Return the (x, y) coordinate for the center point of the cell that contains the specified text.  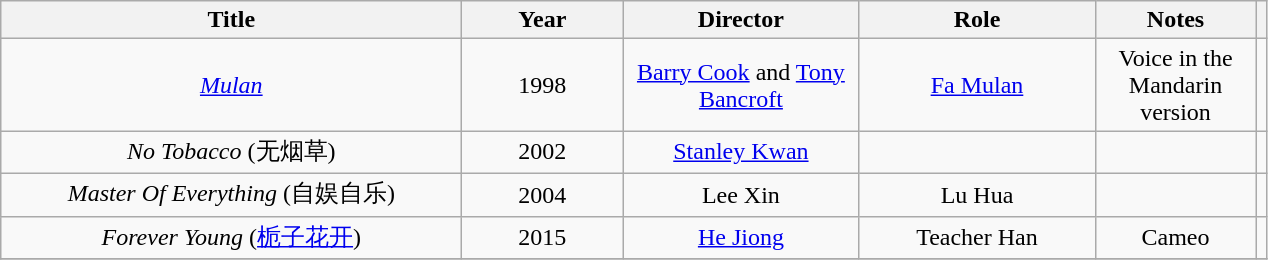
Forever Young (栀子花开) (232, 238)
Lee Xin (741, 194)
Cameo (1176, 238)
Title (232, 20)
Lu Hua (977, 194)
Role (977, 20)
Notes (1176, 20)
Barry Cook and Tony Bancroft (741, 85)
Mulan (232, 85)
Director (741, 20)
Stanley Kwan (741, 152)
2002 (542, 152)
Fa Mulan (977, 85)
2004 (542, 194)
He Jiong (741, 238)
2015 (542, 238)
No Tobacco (无烟草) (232, 152)
Voice in the Mandarin version (1176, 85)
Master Of Everything (自娱自乐) (232, 194)
Teacher Han (977, 238)
1998 (542, 85)
Year (542, 20)
